Return the (X, Y) coordinate for the center point of the cell that contains the specified text.  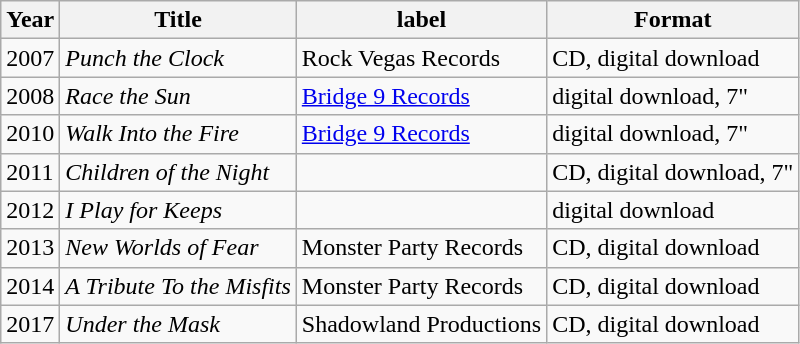
Children of the Night (178, 172)
Year (30, 20)
Title (178, 20)
2011 (30, 172)
Format (673, 20)
2014 (30, 286)
2007 (30, 58)
I Play for Keeps (178, 210)
Race the Sun (178, 96)
Under the Mask (178, 324)
2017 (30, 324)
New Worlds of Fear (178, 248)
2008 (30, 96)
digital download (673, 210)
2010 (30, 134)
Punch the Clock (178, 58)
label (421, 20)
CD, digital download, 7" (673, 172)
Walk Into the Fire (178, 134)
Rock Vegas Records (421, 58)
A Tribute To the Misfits (178, 286)
Shadowland Productions (421, 324)
2013 (30, 248)
2012 (30, 210)
